For the text-containing cell, return its midpoint in [x, y] coordinate format. 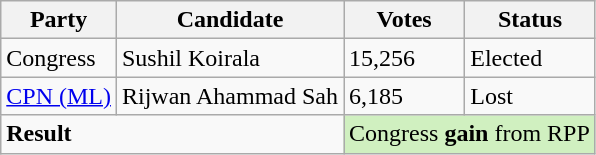
Status [530, 20]
6,185 [404, 96]
Lost [530, 96]
Congress [59, 58]
Party [59, 20]
Result [172, 134]
15,256 [404, 58]
CPN (ML) [59, 96]
Sushil Koirala [230, 58]
Elected [530, 58]
Congress gain from RPP [470, 134]
Candidate [230, 20]
Rijwan Ahammad Sah [230, 96]
Votes [404, 20]
